Determine the [x, y] coordinate at the center of the cell enclosing the given text.  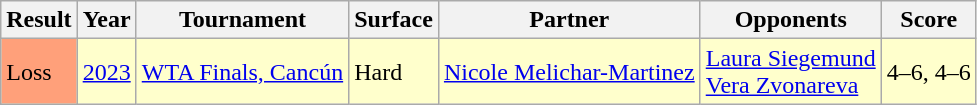
4–6, 4–6 [928, 72]
Year [106, 20]
Nicole Melichar-Martinez [569, 72]
Opponents [790, 20]
2023 [106, 72]
Loss [39, 72]
Laura Siegemund Vera Zvonareva [790, 72]
Surface [394, 20]
WTA Finals, Cancún [242, 72]
Partner [569, 20]
Hard [394, 72]
Tournament [242, 20]
Result [39, 20]
Score [928, 20]
